Extract the [x, y] coordinate from the center of the cell holding the provided text.  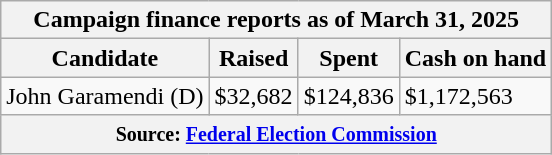
John Garamendi (D) [105, 96]
$124,836 [348, 96]
Cash on hand [475, 58]
Source: Federal Election Commission [276, 134]
Campaign finance reports as of March 31, 2025 [276, 20]
Spent [348, 58]
$32,682 [254, 96]
Raised [254, 58]
Candidate [105, 58]
$1,172,563 [475, 96]
